Locate the cell with the specified text and output its [x, y] center coordinate. 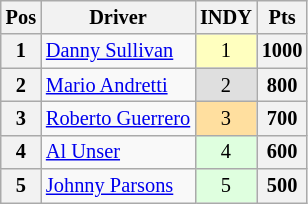
INDY [226, 17]
Driver [118, 17]
Roberto Guerrero [118, 118]
Al Unser [118, 152]
500 [282, 186]
800 [282, 85]
Johnny Parsons [118, 186]
1000 [282, 51]
600 [282, 152]
700 [282, 118]
Pos [21, 17]
Mario Andretti [118, 85]
Pts [282, 17]
Danny Sullivan [118, 51]
